Detect which cell encompasses the target text, then output its [X, Y] center coordinate. 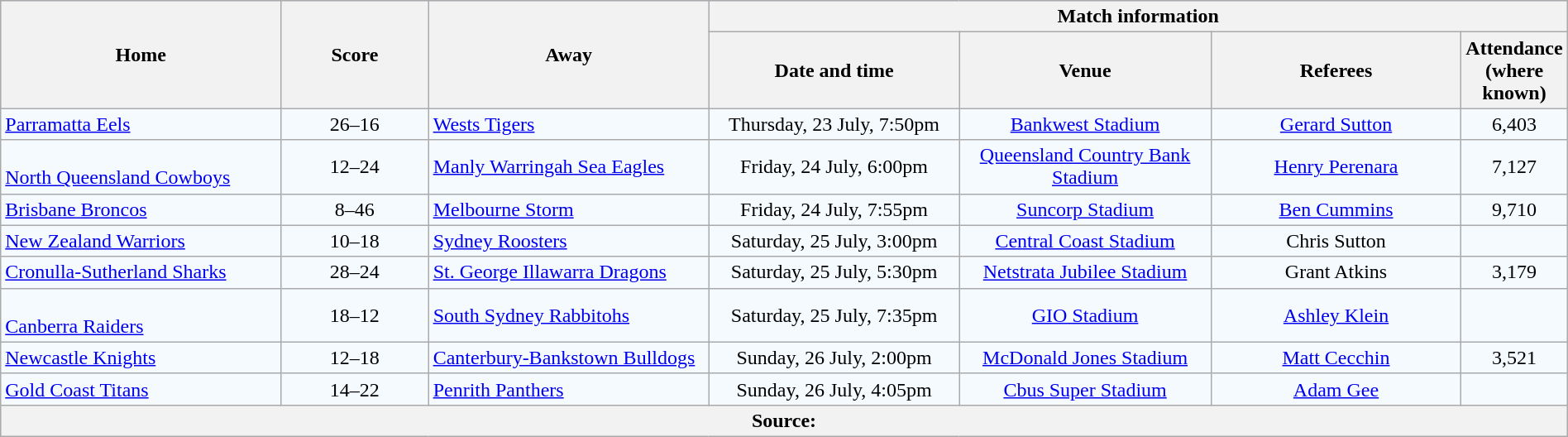
Chris Sutton [1336, 241]
Source: [784, 420]
Netstrata Jubilee Stadium [1085, 272]
Sunday, 26 July, 4:05pm [834, 389]
Wests Tigers [569, 124]
Date and time [834, 70]
Friday, 24 July, 6:00pm [834, 167]
12–18 [356, 358]
Saturday, 25 July, 5:30pm [834, 272]
Gerard Sutton [1336, 124]
GIO Stadium [1085, 315]
Sydney Roosters [569, 241]
Venue [1085, 70]
Suncorp Stadium [1085, 209]
Gold Coast Titans [141, 389]
6,403 [1514, 124]
North Queensland Cowboys [141, 167]
McDonald Jones Stadium [1085, 358]
Cronulla-Sutherland Sharks [141, 272]
26–16 [356, 124]
10–18 [356, 241]
Saturday, 25 July, 3:00pm [834, 241]
3,521 [1514, 358]
9,710 [1514, 209]
Penrith Panthers [569, 389]
Saturday, 25 July, 7:35pm [834, 315]
Newcastle Knights [141, 358]
Melbourne Storm [569, 209]
Cbus Super Stadium [1085, 389]
Attendance(where known) [1514, 70]
Queensland Country Bank Stadium [1085, 167]
28–24 [356, 272]
Thursday, 23 July, 7:50pm [834, 124]
Canberra Raiders [141, 315]
Grant Atkins [1336, 272]
Canterbury-Bankstown Bulldogs [569, 358]
Matt Cecchin [1336, 358]
Home [141, 55]
Manly Warringah Sea Eagles [569, 167]
Parramatta Eels [141, 124]
18–12 [356, 315]
Central Coast Stadium [1085, 241]
Match information [1138, 17]
12–24 [356, 167]
3,179 [1514, 272]
Referees [1336, 70]
Ashley Klein [1336, 315]
Brisbane Broncos [141, 209]
Score [356, 55]
South Sydney Rabbitohs [569, 315]
Friday, 24 July, 7:55pm [834, 209]
Henry Perenara [1336, 167]
Away [569, 55]
14–22 [356, 389]
8–46 [356, 209]
7,127 [1514, 167]
Ben Cummins [1336, 209]
Bankwest Stadium [1085, 124]
New Zealand Warriors [141, 241]
Adam Gee [1336, 389]
St. George Illawarra Dragons [569, 272]
Sunday, 26 July, 2:00pm [834, 358]
